Extract the [X, Y] coordinate from the center of the cell holding the provided text.  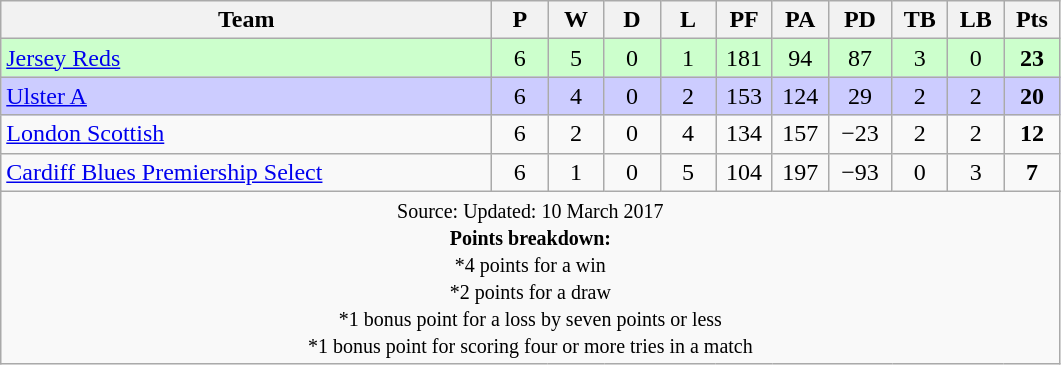
TB [920, 20]
23 [1032, 58]
LB [976, 20]
−23 [860, 134]
29 [860, 96]
Team [246, 20]
181 [744, 58]
L [688, 20]
P [520, 20]
20 [1032, 96]
87 [860, 58]
94 [800, 58]
PA [800, 20]
104 [744, 172]
Pts [1032, 20]
−93 [860, 172]
7 [1032, 172]
Cardiff Blues Premiership Select [246, 172]
London Scottish [246, 134]
W [576, 20]
PD [860, 20]
D [632, 20]
Jersey Reds [246, 58]
197 [800, 172]
157 [800, 134]
153 [744, 96]
PF [744, 20]
12 [1032, 134]
124 [800, 96]
134 [744, 134]
Ulster A [246, 96]
